Scan for the cell matching the given text and deliver its [X, Y] coordinate at center. 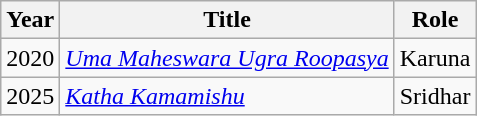
Katha Kamamishu [227, 96]
Title [227, 20]
2020 [30, 58]
Karuna [435, 58]
Year [30, 20]
2025 [30, 96]
Role [435, 20]
Uma Maheswara Ugra Roopasya [227, 58]
Sridhar [435, 96]
